Output the [X, Y] coordinate of the center of the cell containing the given text.  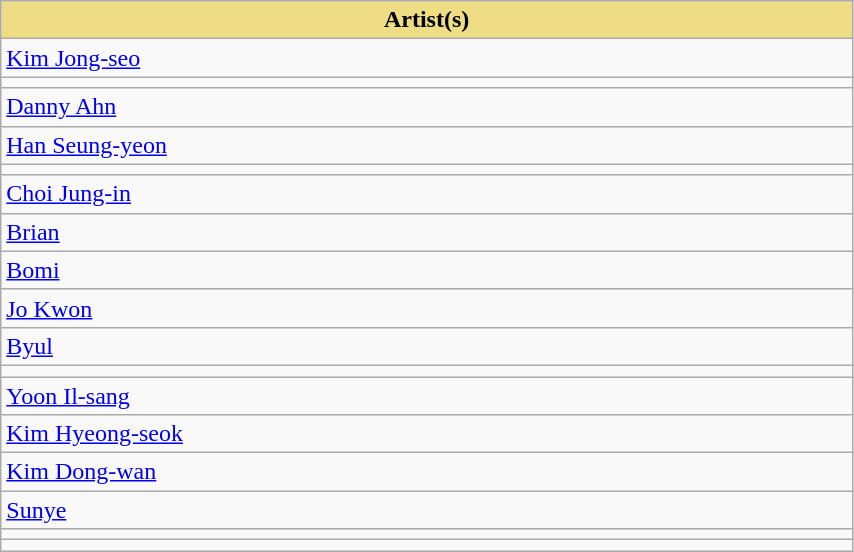
Kim Jong-seo [427, 58]
Danny Ahn [427, 107]
Bomi [427, 270]
Byul [427, 346]
Han Seung-yeon [427, 145]
Jo Kwon [427, 308]
Kim Dong-wan [427, 472]
Yoon Il-sang [427, 395]
Sunye [427, 510]
Choi Jung-in [427, 194]
Brian [427, 232]
Artist(s) [427, 20]
Kim Hyeong-seok [427, 434]
